Identify which cell holds the provided text, then report its [X, Y] central coordinate. 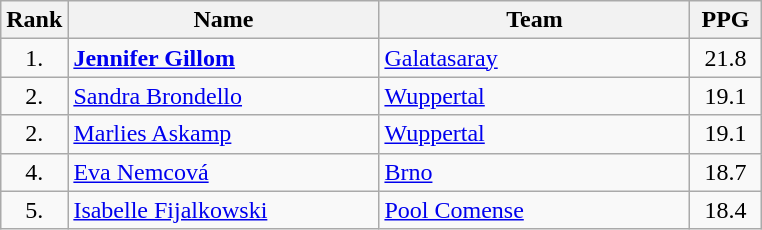
Jennifer Gillom [224, 58]
1. [34, 58]
Rank [34, 20]
4. [34, 172]
18.7 [726, 172]
Isabelle Fijalkowski [224, 210]
Sandra Brondello [224, 96]
Brno [534, 172]
Eva Nemcová [224, 172]
Marlies Askamp [224, 134]
Pool Comense [534, 210]
PPG [726, 20]
5. [34, 210]
18.4 [726, 210]
21.8 [726, 58]
Galatasaray [534, 58]
Team [534, 20]
Name [224, 20]
